Output the (X, Y) coordinate of the center of the cell containing the given text.  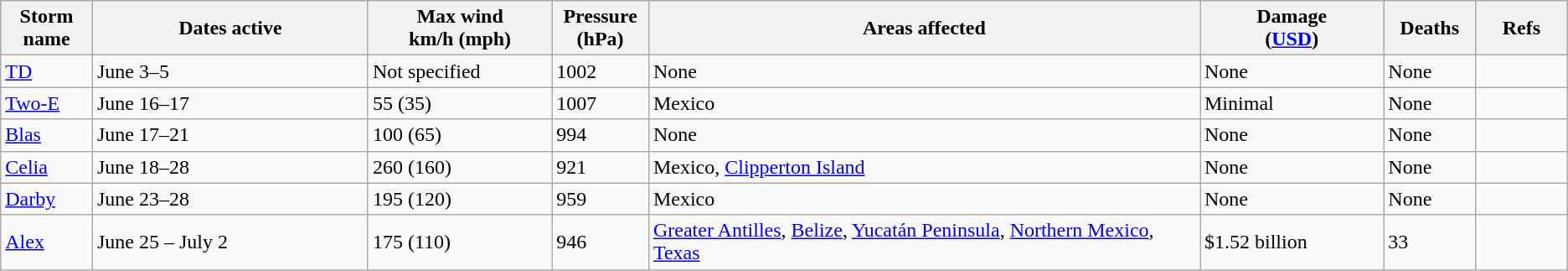
195 (120) (459, 199)
1007 (601, 103)
Refs (1521, 29)
Max windkm/h (mph) (459, 29)
1002 (601, 71)
TD (47, 71)
260 (160) (459, 167)
Pressure(hPa) (601, 29)
$1.52 billion (1292, 242)
175 (110) (459, 242)
Storm name (47, 29)
June 16–17 (230, 103)
Minimal (1292, 103)
994 (601, 135)
Not specified (459, 71)
Areas affected (924, 29)
946 (601, 242)
Alex (47, 242)
100 (65) (459, 135)
55 (35) (459, 103)
Greater Antilles, Belize, Yucatán Peninsula, Northern Mexico, Texas (924, 242)
Damage(USD) (1292, 29)
Celia (47, 167)
June 3–5 (230, 71)
921 (601, 167)
June 18–28 (230, 167)
Blas (47, 135)
33 (1430, 242)
Two-E (47, 103)
Darby (47, 199)
June 25 – July 2 (230, 242)
Mexico, Clipperton Island (924, 167)
June 23–28 (230, 199)
959 (601, 199)
Deaths (1430, 29)
Dates active (230, 29)
June 17–21 (230, 135)
